Extract the (X, Y) coordinate from the center of the cell holding the provided text.  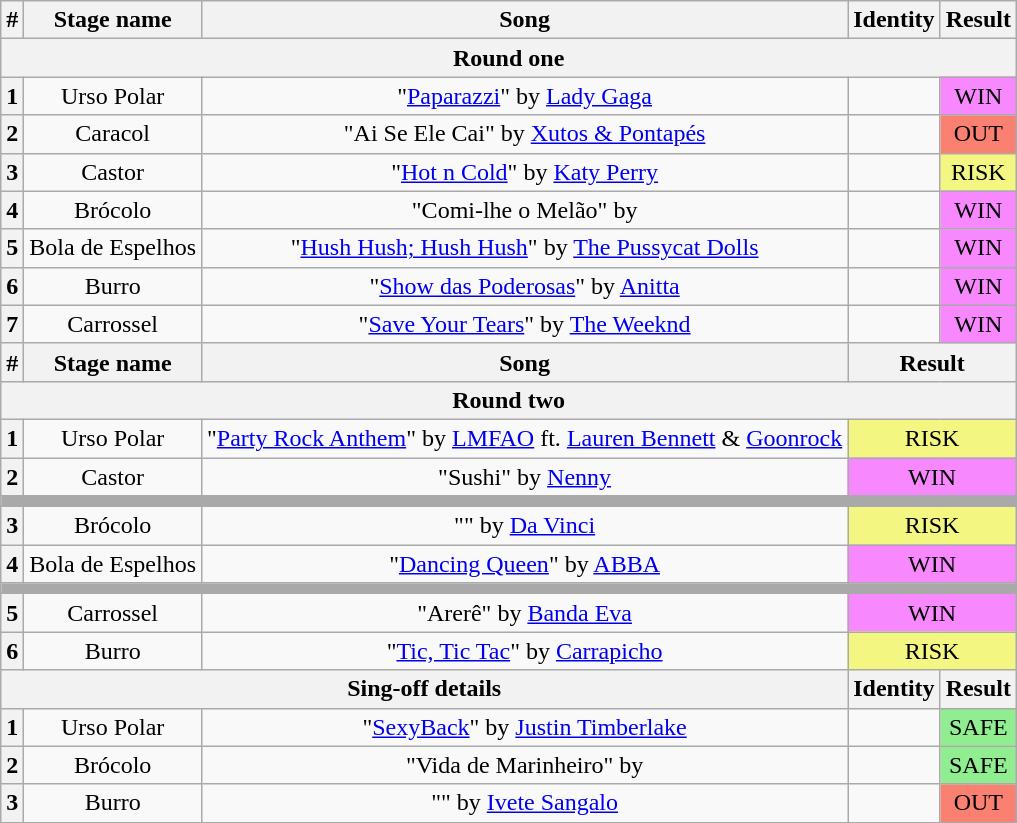
Sing-off details (424, 689)
7 (12, 324)
"Save Your Tears" by The Weeknd (525, 324)
"" by Ivete Sangalo (525, 803)
Caracol (113, 134)
"Hush Hush; Hush Hush" by The Pussycat Dolls (525, 248)
"Comi-lhe o Melão" by (525, 210)
"Vida de Marinheiro" by (525, 765)
"Dancing Queen" by ABBA (525, 564)
Round two (509, 400)
Round one (509, 58)
"Tic, Tic Tac" by Carrapicho (525, 651)
"Sushi" by Nenny (525, 477)
"Hot n Cold" by Katy Perry (525, 172)
"Show das Poderosas" by Anitta (525, 286)
"Arerê" by Banda Eva (525, 613)
"Paparazzi" by Lady Gaga (525, 96)
"" by Da Vinci (525, 526)
"Party Rock Anthem" by LMFAO ft. Lauren Bennett & Goonrock (525, 438)
"SexyBack" by Justin Timberlake (525, 727)
"Ai Se Ele Cai" by Xutos & Pontapés (525, 134)
